Search for the cell housing the specified text and yield its (x, y) center coordinate. 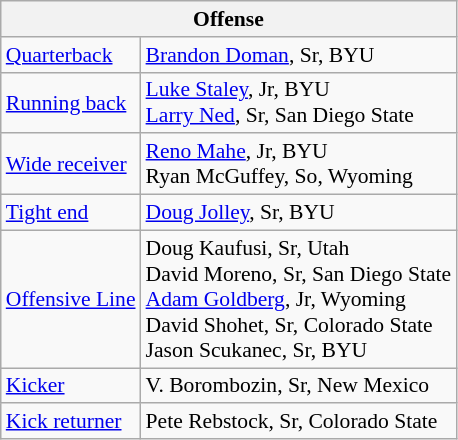
Pete Rebstock, Sr, Colorado State (299, 422)
Luke Staley, Jr, BYULarry Ned, Sr, San Diego State (299, 102)
Offensive Line (71, 299)
Kicker (71, 386)
Doug Jolley, Sr, BYU (299, 213)
Kick returner (71, 422)
Doug Kaufusi, Sr, UtahDavid Moreno, Sr, San Diego StateAdam Goldberg, Jr, WyomingDavid Shohet, Sr, Colorado StateJason Scukanec, Sr, BYU (299, 299)
V. Borombozin, Sr, New Mexico (299, 386)
Quarterback (71, 55)
Running back (71, 102)
Wide receiver (71, 164)
Brandon Doman, Sr, BYU (299, 55)
Tight end (71, 213)
Reno Mahe, Jr, BYURyan McGuffey, So, Wyoming (299, 164)
Offense (228, 19)
